Output the (X, Y) coordinate of the center of the cell containing the given text.  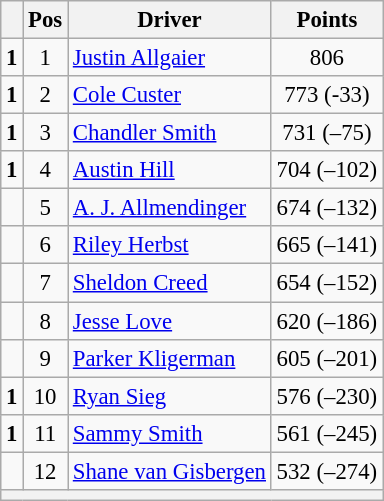
Sheldon Creed (170, 283)
Sammy Smith (170, 433)
654 (–152) (326, 283)
A. J. Allmendinger (170, 208)
6 (46, 245)
Driver (170, 20)
620 (–186) (326, 321)
Parker Kligerman (170, 358)
576 (–230) (326, 396)
7 (46, 283)
773 (-33) (326, 95)
Austin Hill (170, 170)
8 (46, 321)
Points (326, 20)
806 (326, 58)
704 (–102) (326, 170)
731 (–75) (326, 133)
Pos (46, 20)
4 (46, 170)
674 (–132) (326, 208)
10 (46, 396)
Riley Herbst (170, 245)
Ryan Sieg (170, 396)
Shane van Gisbergen (170, 471)
561 (–245) (326, 433)
Chandler Smith (170, 133)
11 (46, 433)
2 (46, 95)
665 (–141) (326, 245)
Jesse Love (170, 321)
9 (46, 358)
12 (46, 471)
3 (46, 133)
605 (–201) (326, 358)
5 (46, 208)
532 (–274) (326, 471)
Cole Custer (170, 95)
Justin Allgaier (170, 58)
